Determine the [X, Y] coordinate at the center of the cell enclosing the given text.  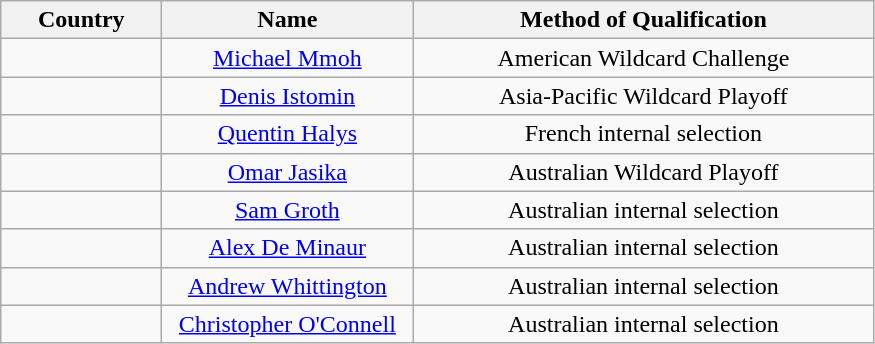
Australian Wildcard Playoff [644, 172]
Michael Mmoh [288, 58]
American Wildcard Challenge [644, 58]
Christopher O'Connell [288, 324]
Andrew Whittington [288, 286]
Name [288, 20]
Alex De Minaur [288, 248]
Denis Istomin [288, 96]
French internal selection [644, 134]
Asia-Pacific Wildcard Playoff [644, 96]
Method of Qualification [644, 20]
Sam Groth [288, 210]
Omar Jasika [288, 172]
Quentin Halys [288, 134]
Country [82, 20]
